Return the [X, Y] coordinate for the center point of the cell that contains the specified text.  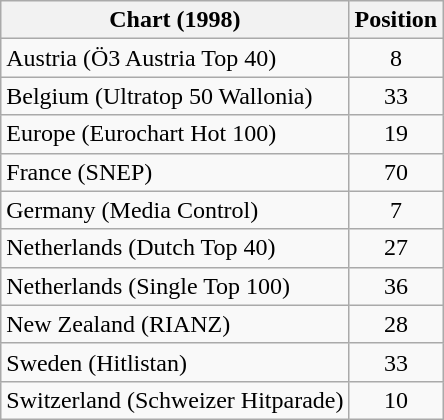
Netherlands (Dutch Top 40) [175, 248]
New Zealand (RIANZ) [175, 324]
Sweden (Hitlistan) [175, 362]
10 [396, 400]
8 [396, 58]
27 [396, 248]
Belgium (Ultratop 50 Wallonia) [175, 96]
Switzerland (Schweizer Hitparade) [175, 400]
Germany (Media Control) [175, 210]
36 [396, 286]
19 [396, 134]
28 [396, 324]
Position [396, 20]
Chart (1998) [175, 20]
7 [396, 210]
France (SNEP) [175, 172]
Europe (Eurochart Hot 100) [175, 134]
Austria (Ö3 Austria Top 40) [175, 58]
70 [396, 172]
Netherlands (Single Top 100) [175, 286]
